Provide the (X, Y) coordinate of the cell's center where the given text is located.  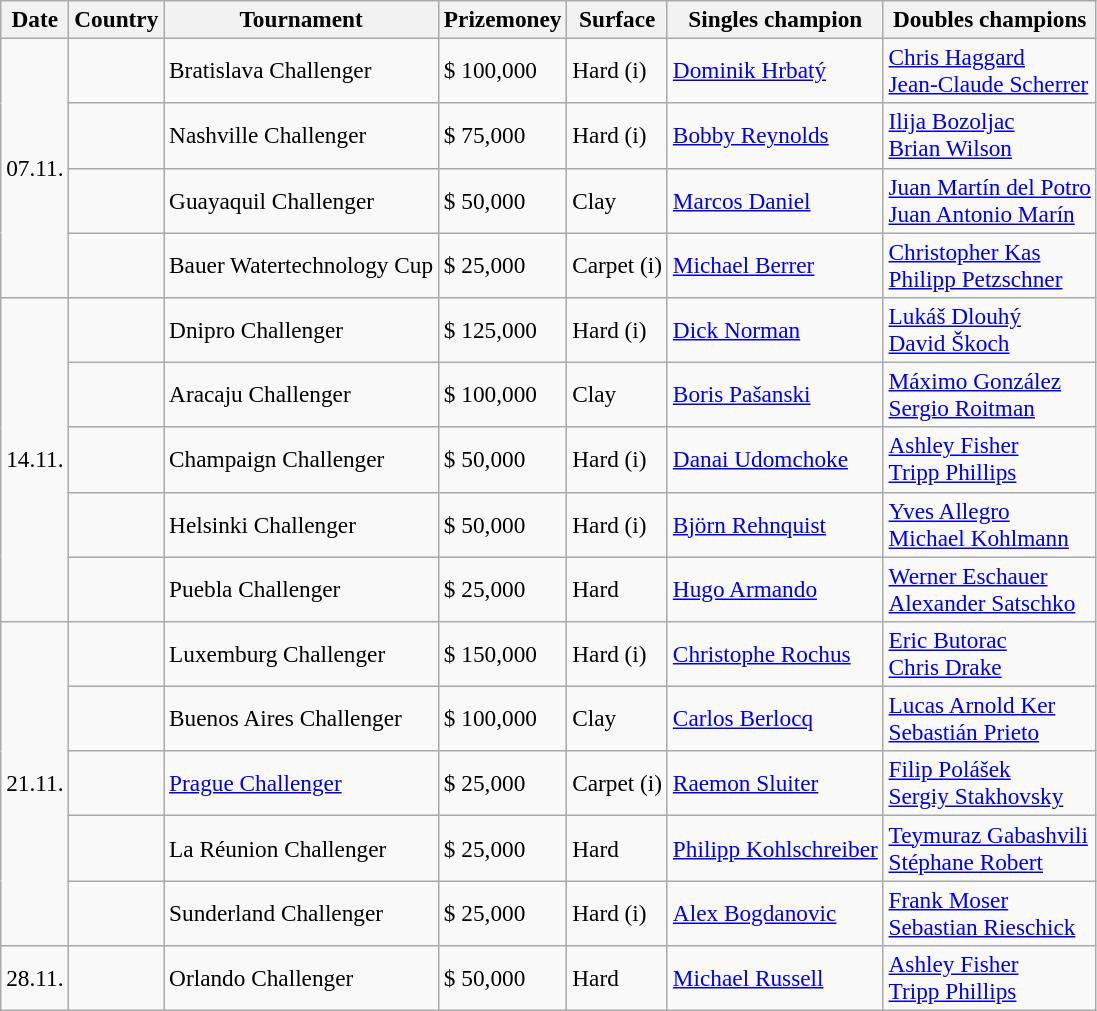
Frank Moser Sebastian Rieschick (990, 912)
Singles champion (775, 19)
14.11. (35, 459)
Bobby Reynolds (775, 136)
Eric Butorac Chris Drake (990, 654)
Filip Polášek Sergiy Stakhovsky (990, 784)
Björn Rehnquist (775, 524)
Nashville Challenger (302, 136)
Dominik Hrbatý (775, 70)
Prizemoney (502, 19)
Chris Haggard Jean-Claude Scherrer (990, 70)
La Réunion Challenger (302, 848)
Bauer Watertechnology Cup (302, 264)
Carlos Berlocq (775, 718)
Country (116, 19)
Puebla Challenger (302, 588)
Juan Martín del Potro Juan Antonio Marín (990, 200)
Marcos Daniel (775, 200)
Teymuraz Gabashvili Stéphane Robert (990, 848)
Surface (618, 19)
Orlando Challenger (302, 978)
Ilija Bozoljac Brian Wilson (990, 136)
Lukáš Dlouhý David Škoch (990, 330)
21.11. (35, 783)
Danai Udomchoke (775, 460)
Raemon Sluiter (775, 784)
Yves Allegro Michael Kohlmann (990, 524)
Bratislava Challenger (302, 70)
Philipp Kohlschreiber (775, 848)
Helsinki Challenger (302, 524)
Tournament (302, 19)
28.11. (35, 978)
Christopher Kas Philipp Petzschner (990, 264)
Christophe Rochus (775, 654)
Dick Norman (775, 330)
Werner Eschauer Alexander Satschko (990, 588)
Sunderland Challenger (302, 912)
Guayaquil Challenger (302, 200)
Lucas Arnold Ker Sebastián Prieto (990, 718)
Buenos Aires Challenger (302, 718)
$ 125,000 (502, 330)
Michael Berrer (775, 264)
Alex Bogdanovic (775, 912)
Máximo González Sergio Roitman (990, 394)
Prague Challenger (302, 784)
Boris Pašanski (775, 394)
Aracaju Challenger (302, 394)
Date (35, 19)
Hugo Armando (775, 588)
Champaign Challenger (302, 460)
$ 75,000 (502, 136)
Dnipro Challenger (302, 330)
07.11. (35, 168)
Doubles champions (990, 19)
Luxemburg Challenger (302, 654)
Michael Russell (775, 978)
$ 150,000 (502, 654)
